From the cell containing the given text, extract its center point as [X, Y] coordinate. 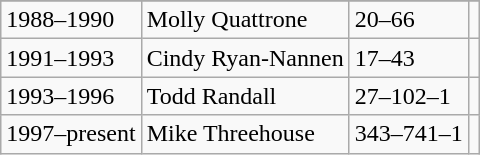
20–66 [408, 20]
17–43 [408, 58]
1991–1993 [71, 58]
1988–1990 [71, 20]
343–741–1 [408, 134]
1993–1996 [71, 96]
1997–present [71, 134]
Molly Quattrone [245, 20]
Cindy Ryan-Nannen [245, 58]
27–102–1 [408, 96]
Mike Threehouse [245, 134]
Todd Randall [245, 96]
